Determine the [x, y] coordinate at the center of the cell enclosing the given text.  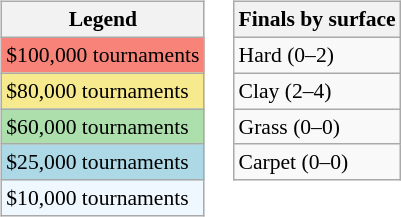
Hard (0–2) [318, 55]
$100,000 tournaments [102, 55]
$80,000 tournaments [102, 91]
Carpet (0–0) [318, 162]
Finals by surface [318, 20]
Clay (2–4) [318, 91]
Grass (0–0) [318, 127]
$60,000 tournaments [102, 127]
$10,000 tournaments [102, 198]
Legend [102, 20]
$25,000 tournaments [102, 162]
